For the text-containing cell, return its midpoint in [X, Y] coordinate format. 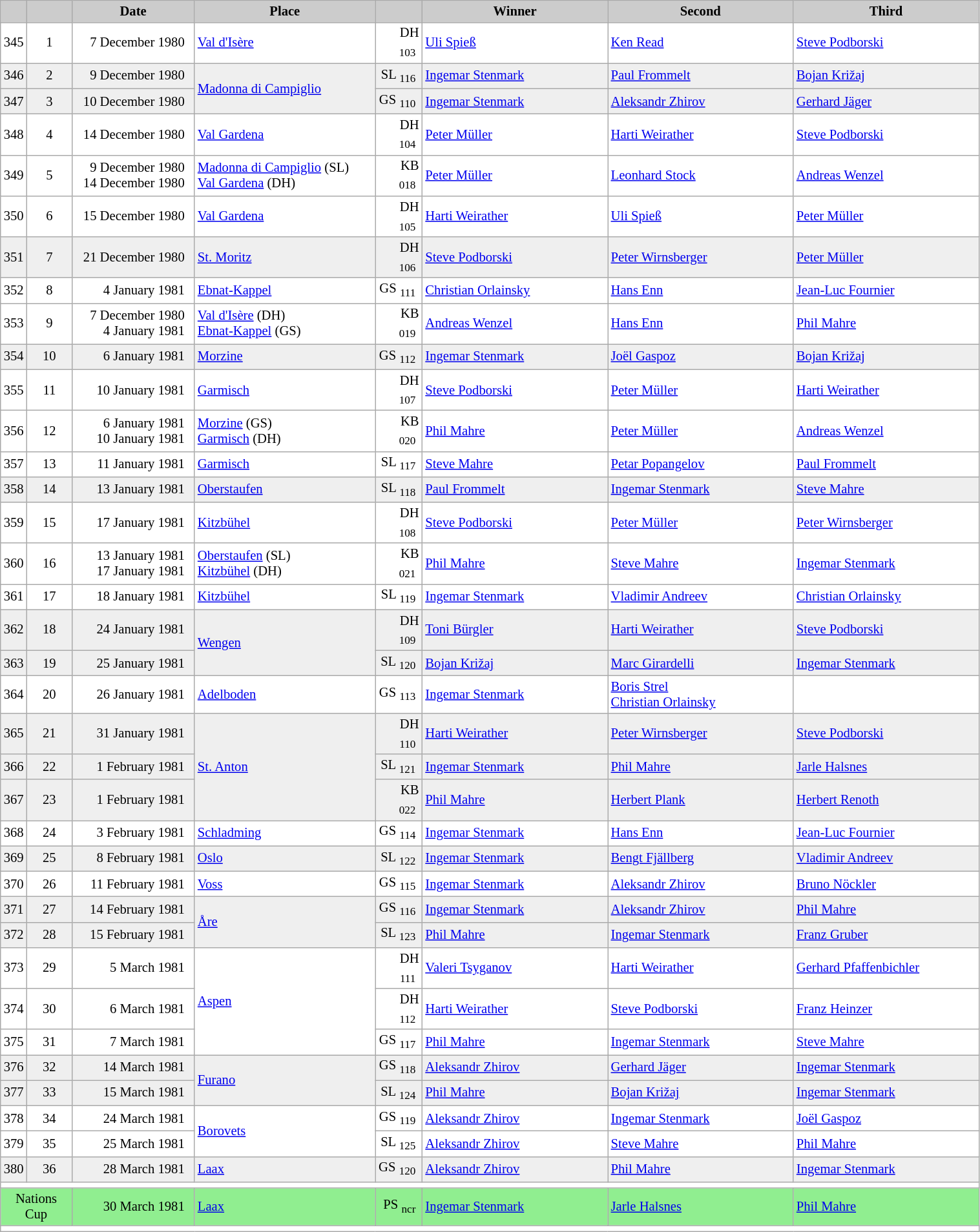
358 [14, 489]
Borovets [285, 1131]
6 [49, 216]
18 [49, 630]
SL 116 [399, 76]
PS ncr [399, 1207]
17 January 1981 [133, 523]
372 [14, 935]
345 [14, 43]
Herbert Renoth [886, 799]
GS 112 [399, 356]
Second [700, 11]
Leonhard Stock [700, 176]
GS 117 [399, 1042]
St. Anton [285, 766]
371 [14, 909]
DH 109 [399, 630]
351 [14, 257]
GS 110 [399, 101]
Schladming [285, 833]
8 February 1981 [133, 859]
30 March 1981 [133, 1207]
359 [14, 523]
Oberstaufen (SL) Kitzbühel (DH) [285, 563]
11 February 1981 [133, 883]
Date [133, 11]
7 December 1980 [133, 43]
9 December 1980 [133, 76]
361 [14, 597]
352 [14, 291]
19 [49, 662]
8 [49, 291]
356 [14, 430]
DH 107 [399, 390]
GS 114 [399, 833]
36 [49, 1169]
347 [14, 101]
Madonna di Campiglio [285, 89]
Nations Cup [36, 1207]
KB 021 [399, 563]
377 [14, 1093]
17 [49, 597]
346 [14, 76]
362 [14, 630]
4 January 1981 [133, 291]
3 [49, 101]
13 January 1981 [133, 489]
355 [14, 390]
Val d'Isère (DH) Ebnat-Kappel (GS) [285, 323]
Herbert Plank [700, 799]
7 March 1981 [133, 1042]
SL 121 [399, 767]
7 [49, 257]
SL 120 [399, 662]
350 [14, 216]
14 March 1981 [133, 1067]
SL 124 [399, 1093]
10 January 1981 [133, 390]
14 February 1981 [133, 909]
10 December 1980 [133, 101]
Toni Bürgler [514, 630]
33 [49, 1093]
32 [49, 1067]
15 [49, 523]
GS 119 [399, 1118]
24 [49, 833]
KB 020 [399, 430]
9 December 1980 14 December 1980 [133, 176]
Aspen [285, 1001]
27 [49, 909]
13 [49, 464]
Val d'Isère [285, 43]
Marc Girardelli [700, 662]
6 January 1981 [133, 356]
366 [14, 767]
5 [49, 176]
23 [49, 799]
Ken Read [700, 43]
28 March 1981 [133, 1169]
31 January 1981 [133, 734]
6 March 1981 [133, 1009]
21 December 1980 [133, 257]
353 [14, 323]
348 [14, 134]
7 December 1980 4 January 1981 [133, 323]
SL 122 [399, 859]
Madonna di Campiglio (SL) Val Gardena (DH) [285, 176]
Morzine [285, 356]
22 [49, 767]
Wengen [285, 643]
375 [14, 1042]
GS 118 [399, 1067]
25 January 1981 [133, 662]
24 January 1981 [133, 630]
373 [14, 967]
Franz Heinzer [886, 1009]
34 [49, 1118]
379 [14, 1143]
368 [14, 833]
Morzine (GS) Garmisch (DH) [285, 430]
14 December 1980 [133, 134]
Oberstaufen [285, 489]
Adelboden [285, 694]
DH 103 [399, 43]
21 [49, 734]
Bengt Fjällberg [700, 859]
349 [14, 176]
GS 120 [399, 1169]
31 [49, 1042]
Winner [514, 11]
18 January 1981 [133, 597]
DH 110 [399, 734]
374 [14, 1009]
26 [49, 883]
24 March 1981 [133, 1118]
DH 108 [399, 523]
SL 117 [399, 464]
12 [49, 430]
Franz Gruber [886, 935]
364 [14, 694]
25 March 1981 [133, 1143]
DH 105 [399, 216]
GS 113 [399, 694]
25 [49, 859]
DH 104 [399, 134]
KB 019 [399, 323]
Place [285, 11]
15 December 1980 [133, 216]
5 March 1981 [133, 967]
DH 111 [399, 967]
376 [14, 1067]
28 [49, 935]
DH 106 [399, 257]
Voss [285, 883]
370 [14, 883]
Boris Strel Christian Orlainsky [700, 694]
Gerhard Pfaffenbichler [886, 967]
369 [14, 859]
KB 022 [399, 799]
GS 111 [399, 291]
SL 123 [399, 935]
35 [49, 1143]
378 [14, 1118]
360 [14, 563]
11 [49, 390]
Oslo [285, 859]
Petar Popangelov [700, 464]
365 [14, 734]
6 January 1981 10 January 1981 [133, 430]
Ebnat-Kappel [285, 291]
St. Moritz [285, 257]
SL 118 [399, 489]
Bruno Nöckler [886, 883]
Åre [285, 922]
10 [49, 356]
15 March 1981 [133, 1093]
GS 115 [399, 883]
16 [49, 563]
11 January 1981 [133, 464]
Third [886, 11]
29 [49, 967]
380 [14, 1169]
SL 119 [399, 597]
3 February 1981 [133, 833]
20 [49, 694]
26 January 1981 [133, 694]
SL 125 [399, 1143]
15 February 1981 [133, 935]
367 [14, 799]
KB 018 [399, 176]
14 [49, 489]
DH 112 [399, 1009]
9 [49, 323]
Furano [285, 1080]
4 [49, 134]
354 [14, 356]
13 January 1981 17 January 1981 [133, 563]
357 [14, 464]
30 [49, 1009]
1 [49, 43]
2 [49, 76]
Valeri Tsyganov [514, 967]
GS 116 [399, 909]
363 [14, 662]
